Identify which cell holds the provided text, then report its (X, Y) central coordinate. 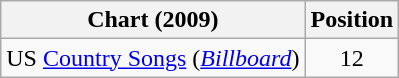
Position (352, 20)
12 (352, 58)
US Country Songs (Billboard) (153, 58)
Chart (2009) (153, 20)
